Detect which cell encompasses the target text, then output its [X, Y] center coordinate. 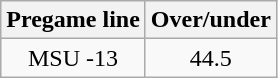
MSU -13 [74, 58]
Pregame line [74, 20]
44.5 [210, 58]
Over/under [210, 20]
